Find where the given text appears and provide that cell's center as [x, y] coordinate. 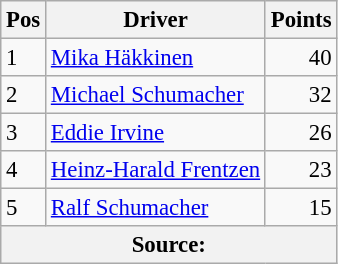
2 [24, 95]
40 [300, 58]
26 [300, 133]
Points [300, 20]
Ralf Schumacher [156, 208]
3 [24, 133]
23 [300, 170]
Mika Häkkinen [156, 58]
Heinz-Harald Frentzen [156, 170]
15 [300, 208]
Eddie Irvine [156, 133]
5 [24, 208]
Source: [169, 245]
Michael Schumacher [156, 95]
4 [24, 170]
Driver [156, 20]
1 [24, 58]
Pos [24, 20]
32 [300, 95]
